Detect which cell encompasses the target text, then output its [X, Y] center coordinate. 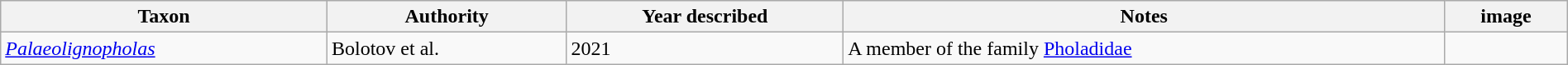
2021 [705, 48]
Year described [705, 17]
Taxon [164, 17]
Authority [447, 17]
Bolotov et al. [447, 48]
Palaeolignopholas [164, 48]
image [1507, 17]
Notes [1145, 17]
A member of the family Pholadidae [1145, 48]
